Search for the cell housing the specified text and yield its [X, Y] center coordinate. 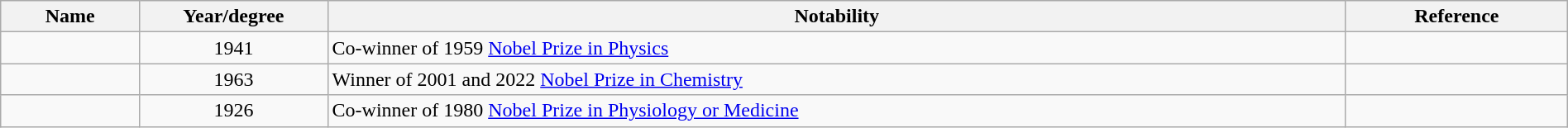
Notability [837, 17]
1926 [233, 111]
Name [70, 17]
Reference [1456, 17]
1941 [233, 48]
Winner of 2001 and 2022 Nobel Prize in Chemistry [837, 79]
Co-winner of 1959 Nobel Prize in Physics [837, 48]
Year/degree [233, 17]
Co-winner of 1980 Nobel Prize in Physiology or Medicine [837, 111]
1963 [233, 79]
